Capture the cell that displays the provided text and extract its (X, Y) central coordinate. 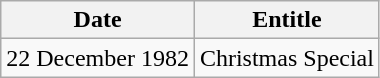
Date (98, 20)
Christmas Special (286, 58)
22 December 1982 (98, 58)
Entitle (286, 20)
